Provide the [x, y] coordinate of the cell's center where the given text is located.  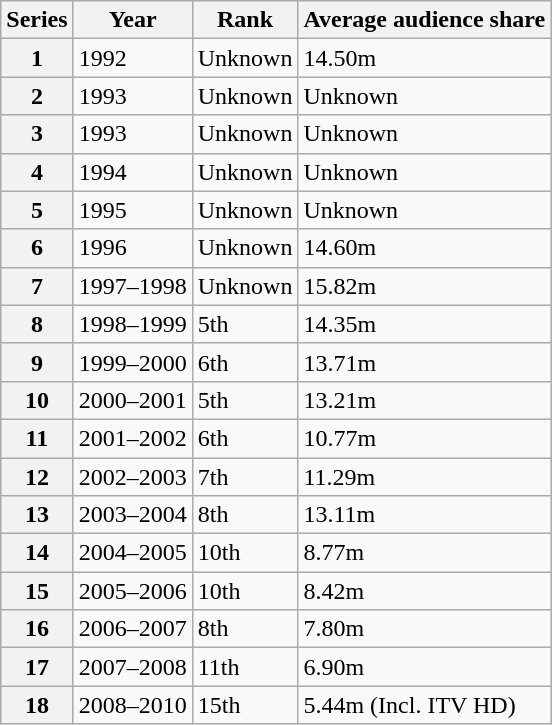
13.21m [424, 400]
7 [37, 286]
5 [37, 210]
7.80m [424, 629]
11 [37, 438]
18 [37, 705]
2003–2004 [132, 515]
Year [132, 20]
1 [37, 58]
15.82m [424, 286]
11th [245, 667]
14 [37, 553]
11.29m [424, 477]
2002–2003 [132, 477]
Series [37, 20]
8.42m [424, 591]
2005–2006 [132, 591]
15th [245, 705]
13.11m [424, 515]
2 [37, 96]
7th [245, 477]
17 [37, 667]
1992 [132, 58]
6.90m [424, 667]
2004–2005 [132, 553]
13 [37, 515]
12 [37, 477]
9 [37, 362]
4 [37, 172]
6 [37, 248]
14.60m [424, 248]
10 [37, 400]
10.77m [424, 438]
2008–2010 [132, 705]
16 [37, 629]
3 [37, 134]
1995 [132, 210]
8 [37, 324]
8.77m [424, 553]
2006–2007 [132, 629]
2007–2008 [132, 667]
1996 [132, 248]
1998–1999 [132, 324]
14.50m [424, 58]
1997–1998 [132, 286]
1999–2000 [132, 362]
14.35m [424, 324]
Rank [245, 20]
13.71m [424, 362]
Average audience share [424, 20]
2001–2002 [132, 438]
15 [37, 591]
2000–2001 [132, 400]
5.44m (Incl. ITV HD) [424, 705]
1994 [132, 172]
